Return the [X, Y] coordinate for the center point of the cell that contains the specified text.  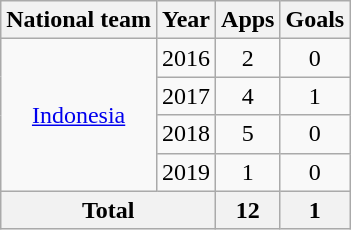
12 [248, 210]
2019 [186, 172]
Total [108, 210]
2016 [186, 58]
4 [248, 96]
Apps [248, 20]
Indonesia [79, 115]
2017 [186, 96]
5 [248, 134]
Goals [315, 20]
Year [186, 20]
2018 [186, 134]
National team [79, 20]
2 [248, 58]
